From the cell containing the given text, extract its center point as [x, y] coordinate. 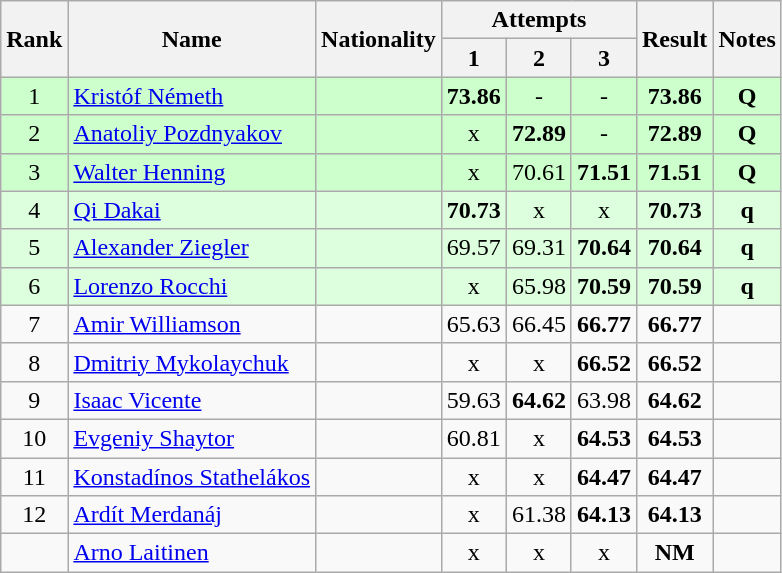
4 [34, 210]
69.31 [538, 248]
Name [192, 39]
10 [34, 438]
61.38 [538, 515]
65.63 [474, 324]
Isaac Vicente [192, 400]
Qi Dakai [192, 210]
NM [674, 553]
Rank [34, 39]
65.98 [538, 286]
69.57 [474, 248]
Walter Henning [192, 172]
Amir Williamson [192, 324]
63.98 [604, 400]
66.45 [538, 324]
Result [674, 39]
5 [34, 248]
Arno Laitinen [192, 553]
11 [34, 477]
8 [34, 362]
Alexander Ziegler [192, 248]
59.63 [474, 400]
Kristóf Németh [192, 96]
70.61 [538, 172]
60.81 [474, 438]
9 [34, 400]
Ardít Merdanáj [192, 515]
Notes [747, 39]
Konstadínos Stathelákos [192, 477]
Evgeniy Shaytor [192, 438]
Attempts [538, 20]
Dmitriy Mykolaychuk [192, 362]
Lorenzo Rocchi [192, 286]
12 [34, 515]
7 [34, 324]
Anatoliy Pozdnyakov [192, 134]
6 [34, 286]
Nationality [379, 39]
